Search for the cell housing the specified text and yield its (x, y) center coordinate. 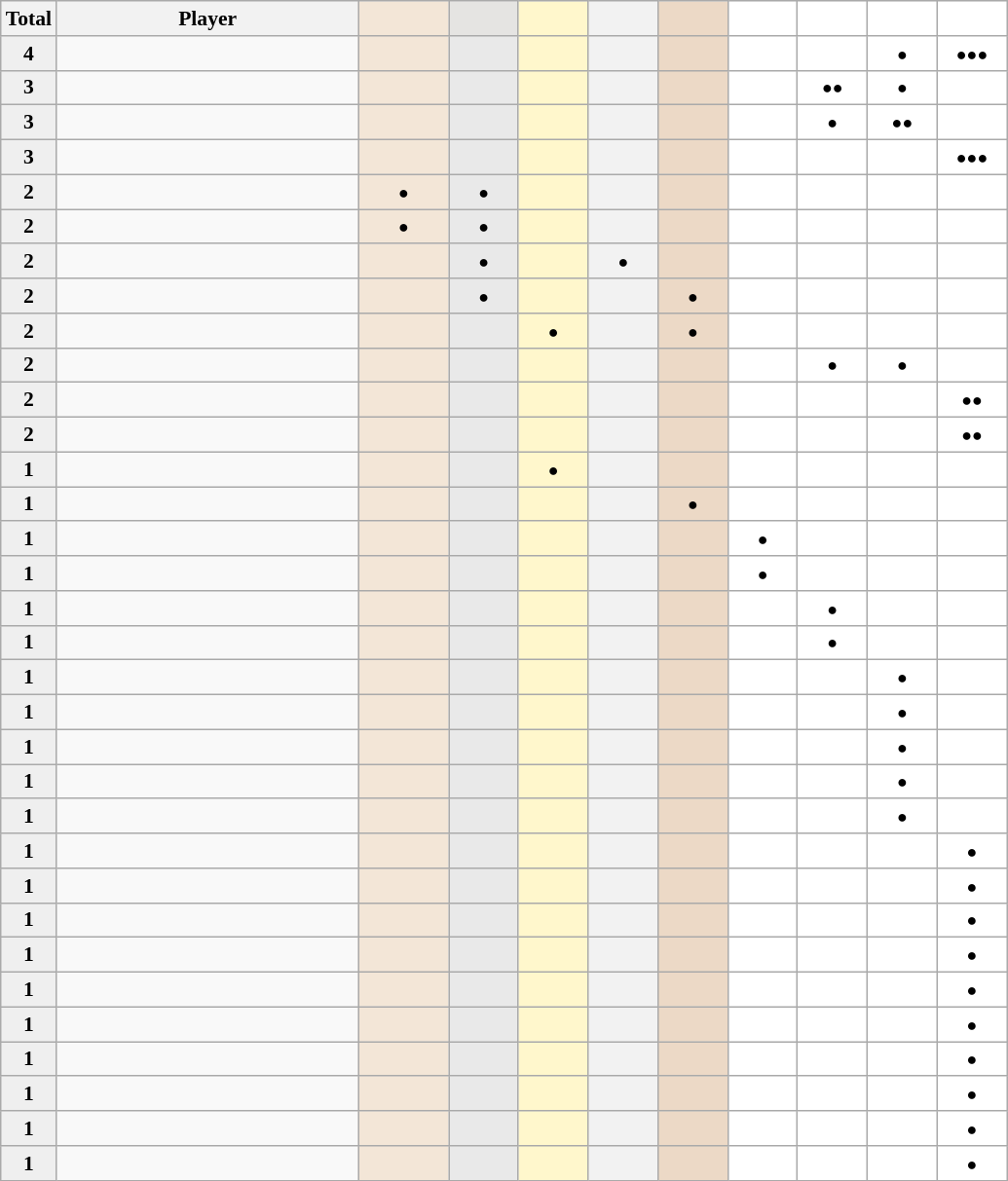
Total (29, 18)
4 (29, 54)
Player (207, 18)
